For the text-containing cell, return its midpoint in [x, y] coordinate format. 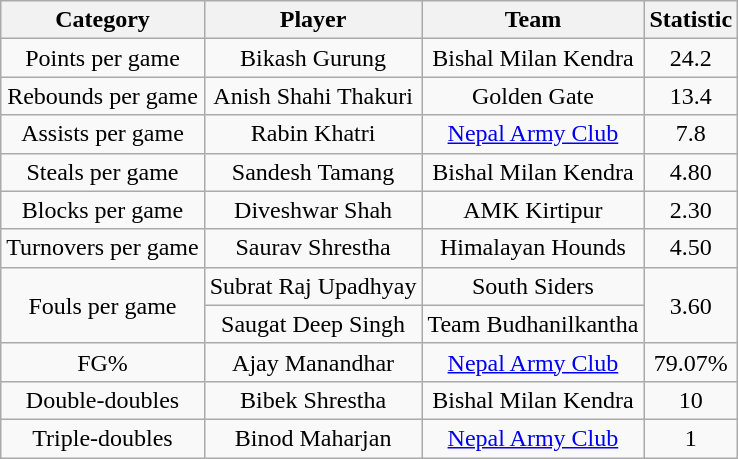
Saurav Shrestha [313, 248]
Rabin Khatri [313, 134]
Steals per game [102, 172]
FG% [102, 362]
1 [691, 438]
Blocks per game [102, 210]
4.50 [691, 248]
Sandesh Tamang [313, 172]
7.8 [691, 134]
Golden Gate [533, 96]
Bibek Shrestha [313, 400]
Team [533, 20]
South Siders [533, 286]
3.60 [691, 305]
Player [313, 20]
Binod Maharjan [313, 438]
Turnovers per game [102, 248]
13.4 [691, 96]
Anish Shahi Thakuri [313, 96]
Rebounds per game [102, 96]
Category [102, 20]
Fouls per game [102, 305]
AMK Kirtipur [533, 210]
24.2 [691, 58]
Team Budhanilkantha [533, 324]
Subrat Raj Upadhyay [313, 286]
2.30 [691, 210]
Statistic [691, 20]
4.80 [691, 172]
Saugat Deep Singh [313, 324]
Triple-doubles [102, 438]
Bikash Gurung [313, 58]
10 [691, 400]
Double-doubles [102, 400]
Ajay Manandhar [313, 362]
Himalayan Hounds [533, 248]
Assists per game [102, 134]
Points per game [102, 58]
79.07% [691, 362]
Diveshwar Shah [313, 210]
